Determine the (X, Y) coordinate at the center of the cell enclosing the given text.  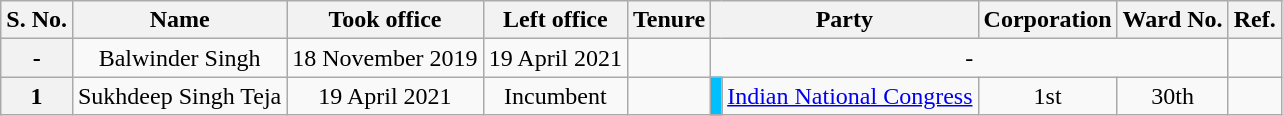
18 November 2019 (385, 58)
S. No. (37, 20)
Name (179, 20)
Incumbent (555, 96)
Took office (385, 20)
Tenure (670, 20)
Party (844, 20)
1st (1048, 96)
Corporation (1048, 20)
Indian National Congress (850, 96)
Balwinder Singh (179, 58)
Ward No. (1172, 20)
Sukhdeep Singh Teja (179, 96)
1 (37, 96)
Left office (555, 20)
Ref. (1254, 20)
30th (1172, 96)
